Determine the (x, y) coordinate at the center of the cell enclosing the given text.  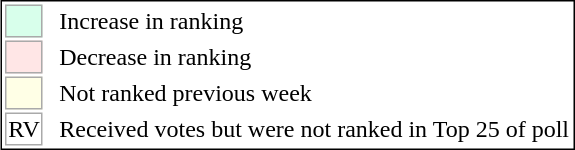
Not ranked previous week (314, 92)
RV (24, 128)
Received votes but were not ranked in Top 25 of poll (314, 128)
Decrease in ranking (314, 56)
Increase in ranking (314, 20)
